Locate the cell with the specified text and output its (x, y) center coordinate. 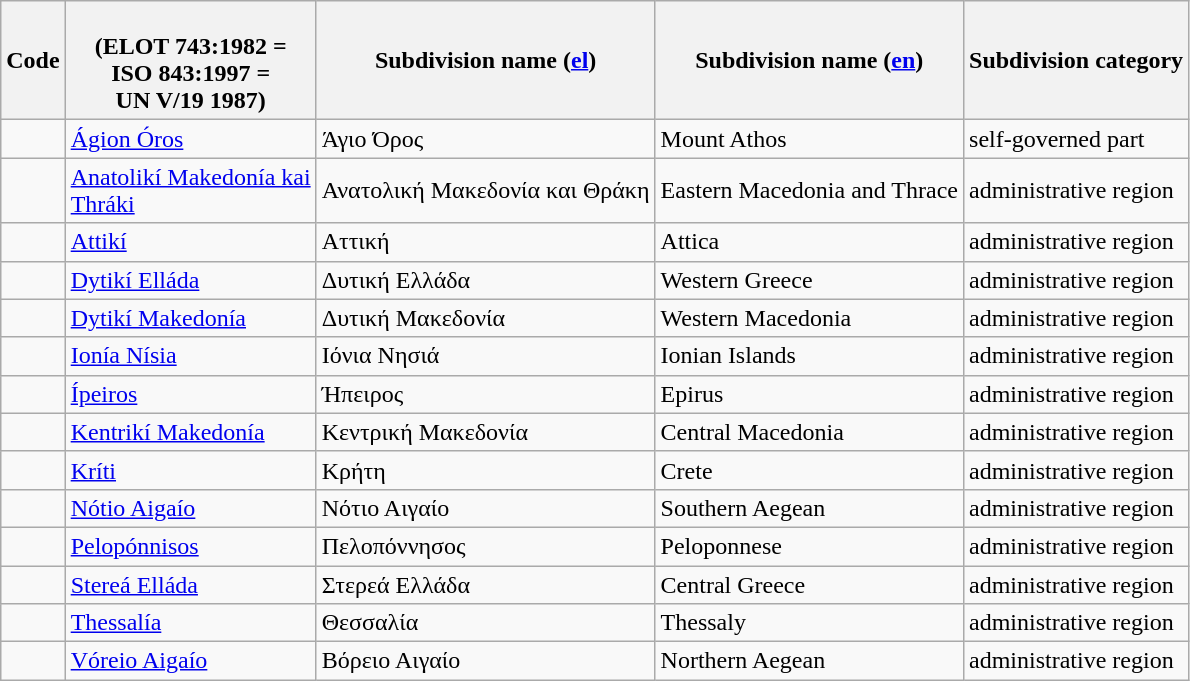
Νότιο Αιγαίο (486, 508)
Stereá Elláda (190, 585)
Northern Aegean (809, 661)
Ιόνια Νησιά (486, 356)
Ionian Islands (809, 356)
Στερεά Ελλάδα (486, 585)
Mount Athos (809, 139)
Subdivision category (1076, 60)
Θεσσαλία (486, 623)
Dytikí Elláda (190, 280)
(ELOT 743:1982 =ISO 843:1997 =UN V/19 1987) (190, 60)
Kríti (190, 470)
Pelopónnisos (190, 546)
Peloponnese (809, 546)
Western Macedonia (809, 318)
Πελοπόννησος (486, 546)
Αττική (486, 242)
Attikí (190, 242)
Central Greece (809, 585)
Thessalía (190, 623)
Crete (809, 470)
Subdivision name (el) (486, 60)
Epirus (809, 394)
Central Macedonia (809, 432)
Άγιο Όρος (486, 139)
Kentrikí Makedonía (190, 432)
Ήπειρος (486, 394)
Δυτική Ελλάδα (486, 280)
Κρήτη (486, 470)
Dytikí Makedonía (190, 318)
Δυτική Μακεδονία (486, 318)
Βόρειο Αιγαίο (486, 661)
Nótio Aigaío (190, 508)
Code (33, 60)
Κεντρική Μακεδονία (486, 432)
Subdivision name (en) (809, 60)
Southern Aegean (809, 508)
Anatolikí Makedonía kaiThráki (190, 190)
Ionía Nísia (190, 356)
Ípeiros (190, 394)
Attica (809, 242)
Ανατολική Μακεδονία και Θράκη (486, 190)
Ágion Óros (190, 139)
Western Greece (809, 280)
self-governed part (1076, 139)
Eastern Macedonia and Thrace (809, 190)
Vóreio Aigaío (190, 661)
Thessaly (809, 623)
